Return the (X, Y) coordinate for the center point of the cell that contains the specified text.  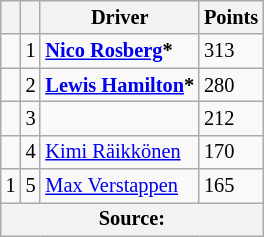
3 (31, 118)
2 (31, 85)
Lewis Hamilton* (120, 85)
5 (31, 186)
Kimi Räikkönen (120, 152)
280 (231, 85)
Source: (132, 219)
4 (31, 152)
170 (231, 152)
Max Verstappen (120, 186)
Driver (120, 17)
313 (231, 51)
165 (231, 186)
Points (231, 17)
Nico Rosberg* (120, 51)
212 (231, 118)
